Pinpoint the cell where the given text exists, returning its (x, y) midpoint coordinate. 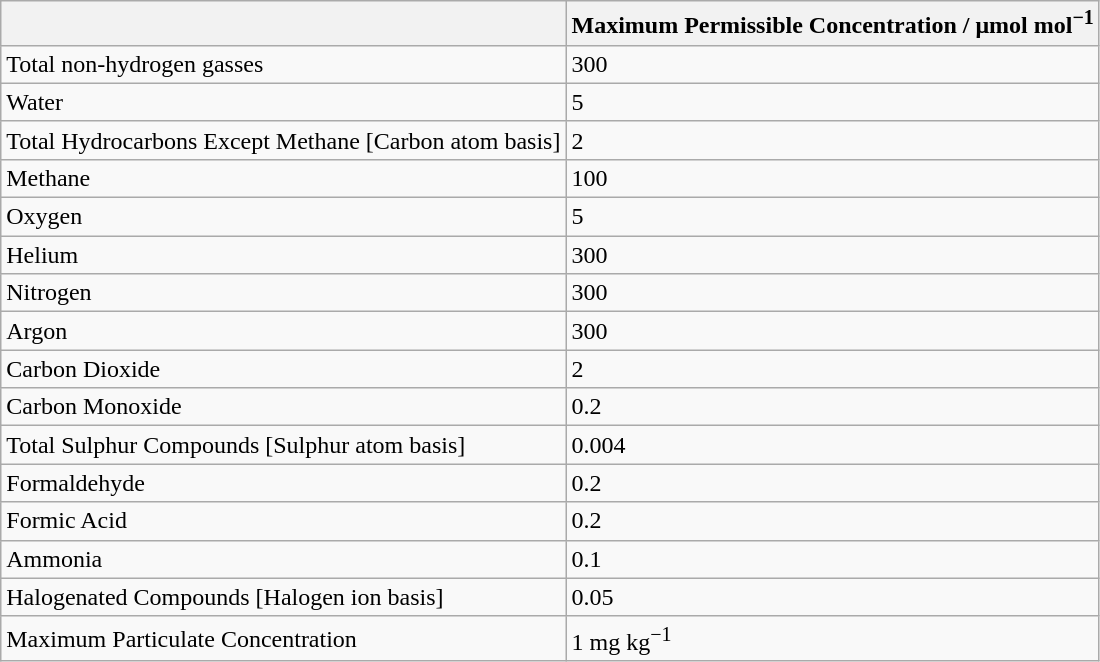
Total Sulphur Compounds [Sulphur atom basis] (284, 445)
Carbon Dioxide (284, 369)
Carbon Monoxide (284, 407)
0.1 (832, 559)
Maximum Particulate Concentration (284, 638)
1 mg kg−1 (832, 638)
Helium (284, 255)
Formaldehyde (284, 483)
Total Hydrocarbons Except Methane [Carbon atom basis] (284, 140)
Maximum Permissible Concentration / μmol mol−1 (832, 24)
Oxygen (284, 217)
Water (284, 102)
Argon (284, 331)
Halogenated Compounds [Halogen ion basis] (284, 597)
0.004 (832, 445)
0.05 (832, 597)
Nitrogen (284, 293)
Total non-hydrogen gasses (284, 64)
Formic Acid (284, 521)
Ammonia (284, 559)
Methane (284, 178)
100 (832, 178)
